Capture the cell that displays the provided text and extract its [X, Y] central coordinate. 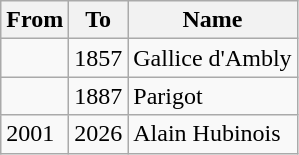
1857 [98, 58]
Parigot [212, 96]
2026 [98, 134]
To [98, 20]
From [35, 20]
Alain Hubinois [212, 134]
Name [212, 20]
Gallice d'Ambly [212, 58]
2001 [35, 134]
1887 [98, 96]
